Return the [X, Y] coordinate for the center point of the cell that contains the specified text.  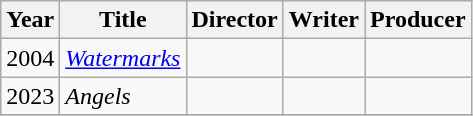
Title [123, 20]
Director [234, 20]
Producer [418, 20]
Watermarks [123, 58]
Year [30, 20]
2004 [30, 58]
Angels [123, 96]
Writer [324, 20]
2023 [30, 96]
